Output the (x, y) coordinate of the center of the cell containing the given text.  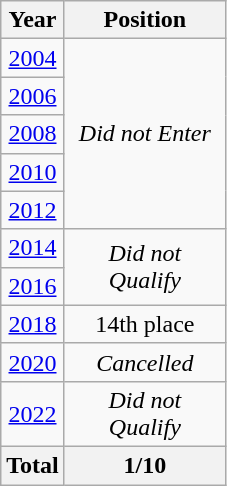
1/10 (144, 465)
2012 (33, 210)
Total (33, 465)
Did not Enter (144, 134)
2022 (33, 414)
2006 (33, 96)
Cancelled (144, 362)
2014 (33, 248)
2010 (33, 172)
2016 (33, 286)
2018 (33, 324)
2004 (33, 58)
2020 (33, 362)
Position (144, 20)
14th place (144, 324)
2008 (33, 134)
Year (33, 20)
